Search for the cell housing the specified text and yield its [X, Y] center coordinate. 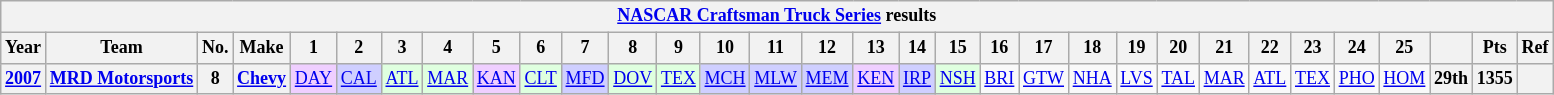
Pts [1494, 48]
PHO [1356, 78]
12 [827, 48]
2007 [24, 78]
DAY [313, 78]
5 [496, 48]
15 [958, 48]
CLT [540, 78]
19 [1136, 48]
GTW [1044, 78]
NSH [958, 78]
Team [121, 48]
23 [1313, 48]
LVS [1136, 78]
7 [585, 48]
BRI [1000, 78]
MCH [725, 78]
14 [918, 48]
KEN [876, 78]
NHA [1092, 78]
21 [1224, 48]
CAL [358, 78]
29th [1452, 78]
TAL [1178, 78]
1 [313, 48]
22 [1270, 48]
18 [1092, 48]
Ref [1535, 48]
25 [1404, 48]
Make [262, 48]
17 [1044, 48]
Year [24, 48]
No. [216, 48]
MFD [585, 78]
HOM [1404, 78]
2 [358, 48]
13 [876, 48]
MRD Motorsports [121, 78]
1355 [1494, 78]
KAN [496, 78]
4 [448, 48]
Chevy [262, 78]
16 [1000, 48]
20 [1178, 48]
6 [540, 48]
MLW [776, 78]
NASCAR Craftsman Truck Series results [777, 16]
3 [402, 48]
DOV [633, 78]
24 [1356, 48]
IRP [918, 78]
11 [776, 48]
9 [679, 48]
10 [725, 48]
MEM [827, 78]
